Scan for the cell matching the given text and deliver its (X, Y) coordinate at center. 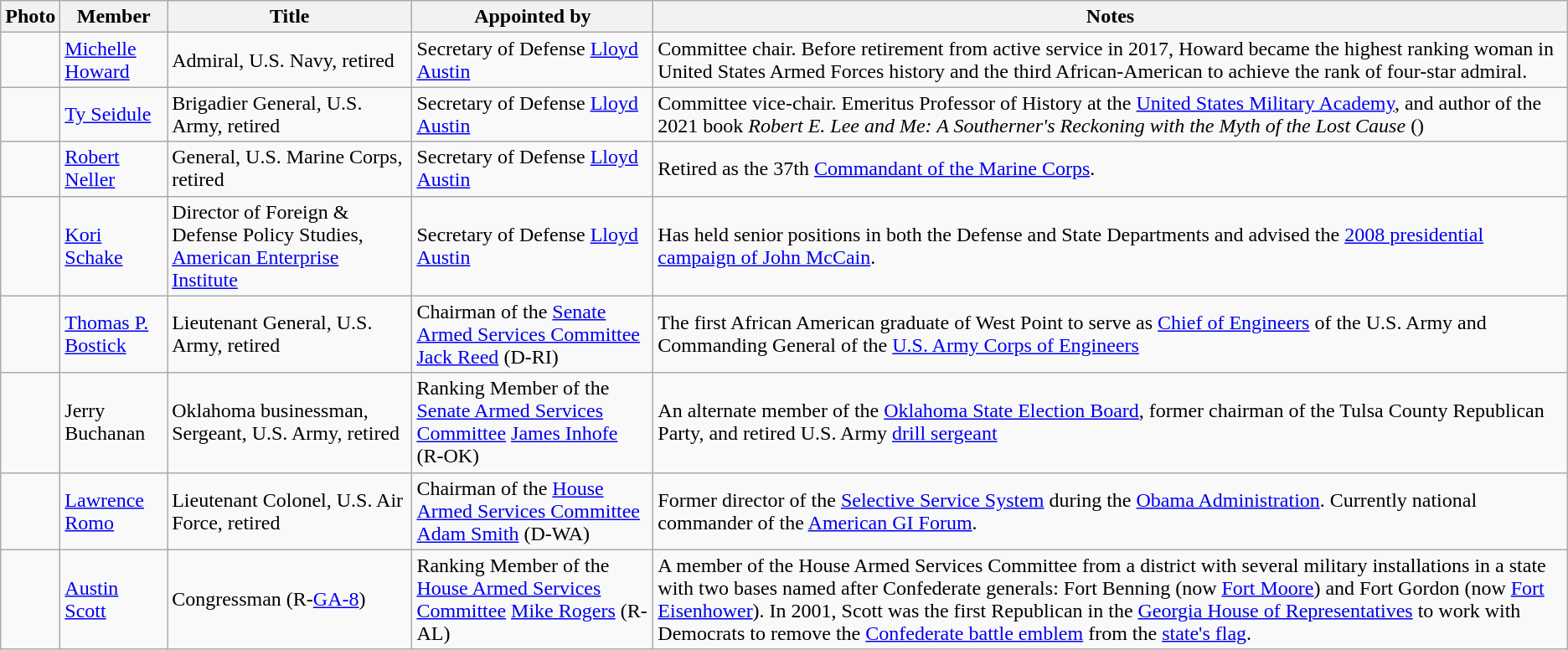
Thomas P. Bostick (114, 334)
Lieutenant General, U.S. Army, retired (290, 334)
Chairman of the Senate Armed Services Committee Jack Reed (D-RI) (533, 334)
Has held senior positions in both the Defense and State Departments and advised the 2008 presidential campaign of John McCain. (1111, 246)
Robert Neller (114, 169)
Ty Seidule (114, 114)
Michelle Howard (114, 60)
General, U.S. Marine Corps, retired (290, 169)
Kori Schake (114, 246)
Jerry Buchanan (114, 422)
Brigadier General, U.S. Army, retired (290, 114)
Member (114, 17)
Title (290, 17)
Austin Scott (114, 600)
Congressman (R-GA-8) (290, 600)
Director of Foreign & Defense Policy Studies, American Enterprise Institute (290, 246)
Lawrence Romo (114, 511)
Admiral, U.S. Navy, retired (290, 60)
Notes (1111, 17)
Ranking Member of the Senate Armed Services Committee James Inhofe (R-OK) (533, 422)
Appointed by (533, 17)
Chairman of the House Armed Services Committee Adam Smith (D-WA) (533, 511)
Photo (30, 17)
Oklahoma businessman, Sergeant, U.S. Army, retired (290, 422)
Retired as the 37th Commandant of the Marine Corps. (1111, 169)
Ranking Member of the House Armed Services Committee Mike Rogers (R-AL) (533, 600)
An alternate member of the Oklahoma State Election Board, former chairman of the Tulsa County Republican Party, and retired U.S. Army drill sergeant (1111, 422)
Lieutenant Colonel, U.S. Air Force, retired (290, 511)
Former director of the Selective Service System during the Obama Administration. Currently national commander of the American GI Forum. (1111, 511)
